Scan for the cell matching the given text and deliver its (X, Y) coordinate at center. 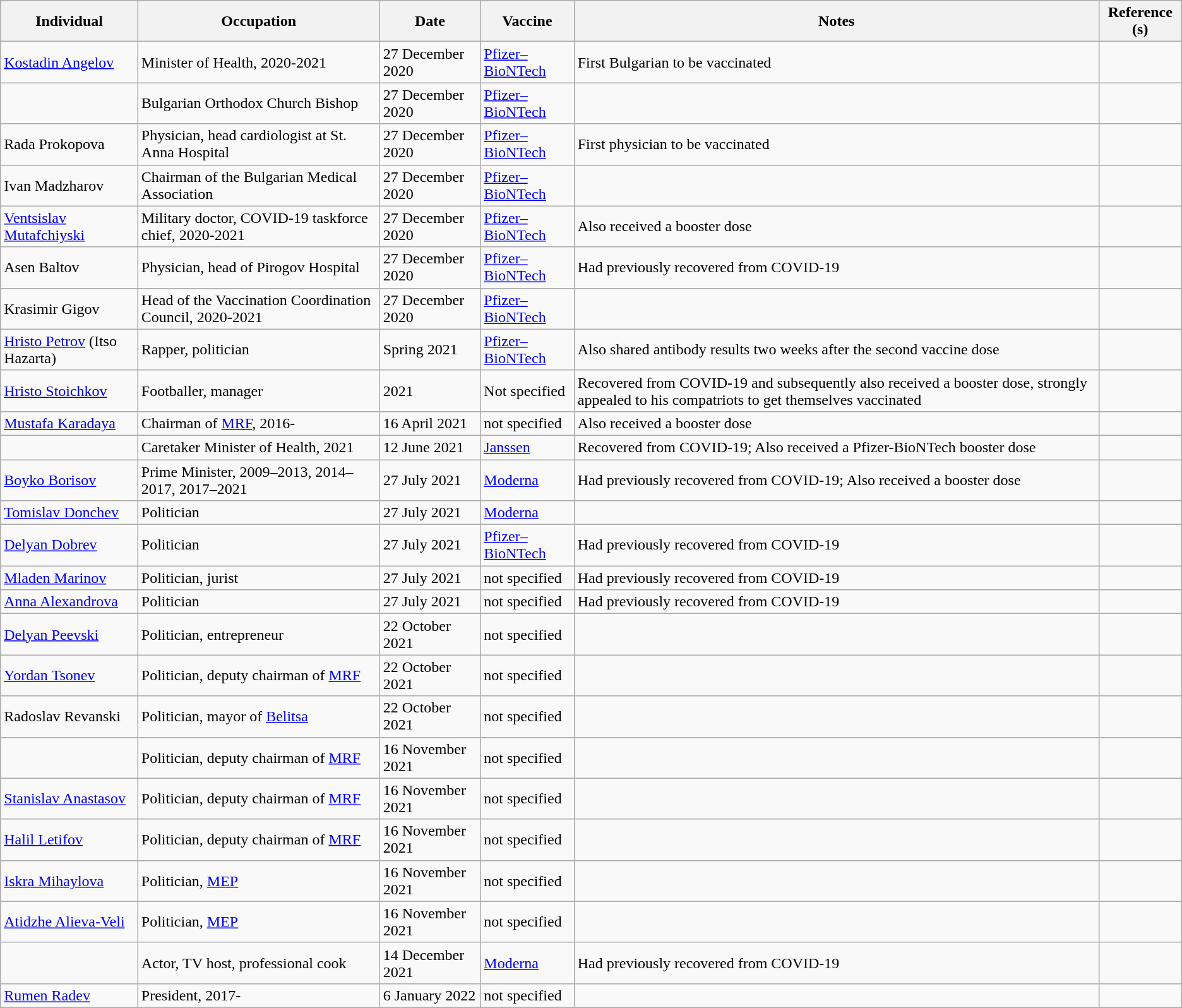
6 January 2022 (430, 995)
Rumen Radev (69, 995)
Anna Alexandrova (69, 602)
Mladen Marinov (69, 578)
Date (430, 21)
Radoslav Revanski (69, 716)
Rapper, politician (259, 350)
Iskra Mihaylova (69, 880)
Yordan Tsonev (69, 676)
Politician, mayor of Belitsa (259, 716)
Spring 2021 (430, 350)
Chairman of the Bulgarian Medical Association (259, 186)
Tomislav Donchev (69, 513)
Not specified (527, 390)
Chairman of MRF, 2016- (259, 423)
Janssen (527, 447)
16 April 2021 (430, 423)
Also shared antibody results two weeks after the second vaccine dose (836, 350)
Kostadin Angelov (69, 62)
Recovered from COVID-19 and subsequently also received a booster dose, strongly appealed to his compatriots to get themselves vaccinated (836, 390)
Minister of Health, 2020-2021 (259, 62)
Politician, jurist (259, 578)
Bulgarian Orthodox Church Bishop (259, 104)
Ventsislav Mutafchiyski (69, 226)
Prime Minister, 2009–2013, 2014–2017, 2017–2021 (259, 480)
Caretaker Minister of Health, 2021 (259, 447)
Delyan Dobrev (69, 546)
Krasimir Gigov (69, 308)
Notes (836, 21)
Atidzhe Alieva-Veli (69, 922)
2021 (430, 390)
Rada Prokopova (69, 144)
Head of the Vaccinаtion Coordination Council, 2020-2021 (259, 308)
Actor, TV host, professional cook (259, 963)
12 June 2021 (430, 447)
Halil Letifov (69, 840)
Asen Baltov (69, 268)
Had previously recovered from COVID-19; Also received a booster dose (836, 480)
First physician to be vaccinated (836, 144)
Stanislav Anastasov (69, 798)
Footballer, manager (259, 390)
Mustafa Karadaya (69, 423)
Boyko Borisov (69, 480)
Physician, head cardiologist at St. Anna Hospital (259, 144)
Military doctor, COVID-19 taskforce chief, 2020-2021 (259, 226)
Delyan Peevski (69, 634)
First Bulgarian to be vaccinated (836, 62)
Reference (s) (1140, 21)
Recovered from COVID-19; Also received a Pfizer-BioNTech booster dose (836, 447)
Hristo Petrov (Itso Hazarta) (69, 350)
President, 2017- (259, 995)
Occupation (259, 21)
Politician, entrepreneur (259, 634)
Ivan Madzharov (69, 186)
Individual (69, 21)
Vaccine (527, 21)
Physician, head of Pirogov Hospital (259, 268)
14 December 2021 (430, 963)
Hristo Stoichkov (69, 390)
